Extract the (X, Y) coordinate from the center of the cell holding the provided text.  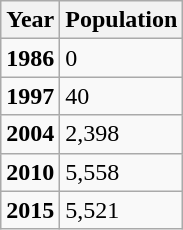
1997 (30, 96)
0 (122, 58)
2015 (30, 210)
40 (122, 96)
1986 (30, 58)
5,521 (122, 210)
2,398 (122, 134)
2004 (30, 134)
Population (122, 20)
5,558 (122, 172)
Year (30, 20)
2010 (30, 172)
